Determine the (X, Y) coordinate at the center of the cell enclosing the given text.  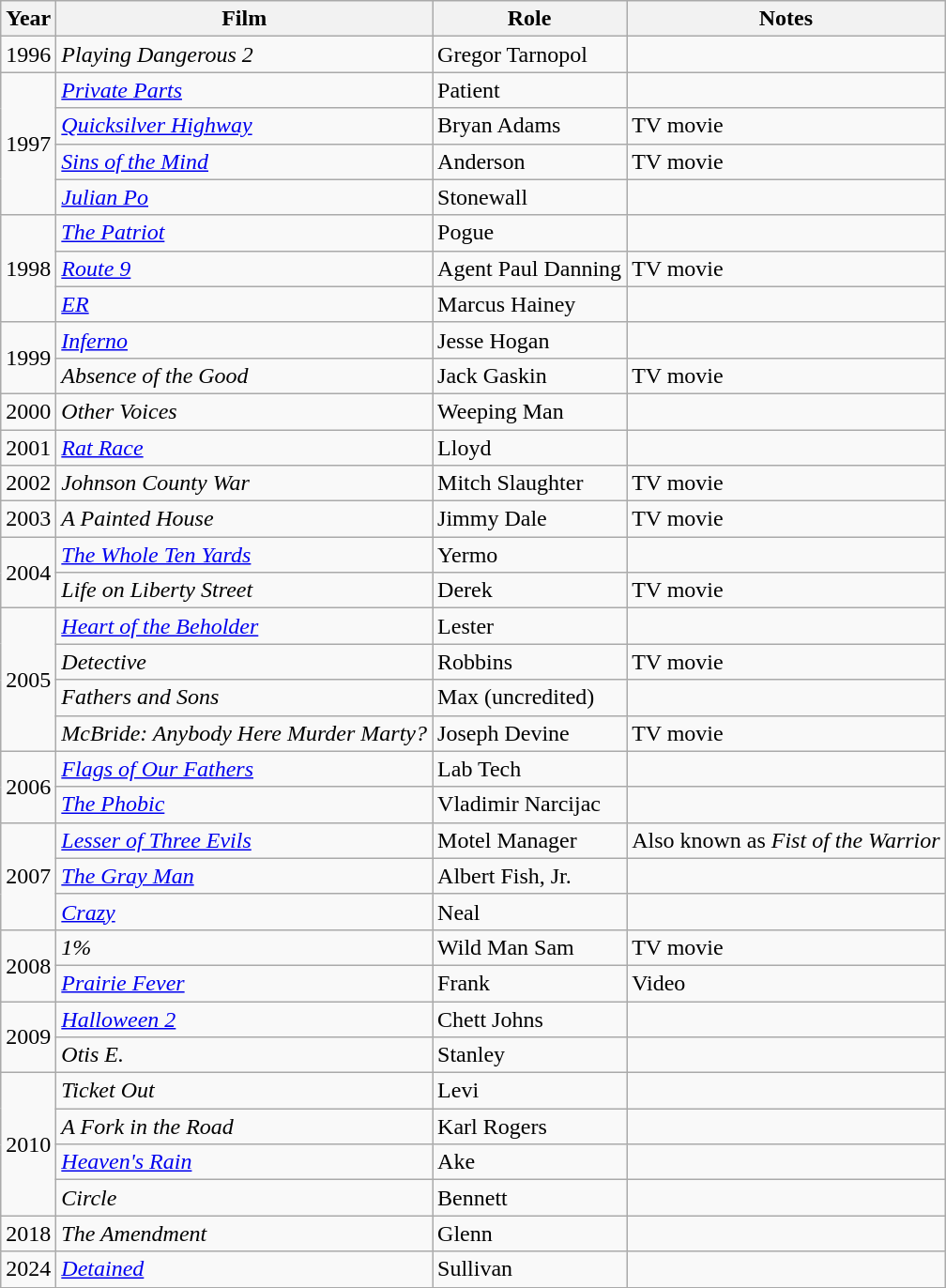
Wild Man Sam (529, 947)
2000 (28, 411)
2010 (28, 1144)
Joseph Devine (529, 733)
Jimmy Dale (529, 519)
Life on Liberty Street (244, 590)
Heart of the Beholder (244, 626)
1997 (28, 144)
Agent Paul Danning (529, 268)
Derek (529, 590)
Quicksilver Highway (244, 126)
Chett Johns (529, 1019)
Neal (529, 912)
Film (244, 19)
Circle (244, 1198)
Vladimir Narcijac (529, 805)
Flags of Our Fathers (244, 769)
Sullivan (529, 1269)
Other Voices (244, 411)
2006 (28, 787)
A Painted House (244, 519)
Karl Rogers (529, 1127)
Also known as Fist of the Warrior (786, 840)
Route 9 (244, 268)
Max (uncredited) (529, 698)
Playing Dangerous 2 (244, 54)
Video (786, 983)
Albert Fish, Jr. (529, 876)
Anderson (529, 161)
2007 (28, 876)
Jack Gaskin (529, 376)
Johnson County War (244, 483)
Lester (529, 626)
Ake (529, 1162)
The Phobic (244, 805)
2001 (28, 448)
Bryan Adams (529, 126)
1% (244, 947)
Prairie Fever (244, 983)
Motel Manager (529, 840)
Levi (529, 1091)
Lesser of Three Evils (244, 840)
Yermo (529, 555)
Stonewall (529, 197)
Detective (244, 662)
Jesse Hogan (529, 340)
Role (529, 19)
Pogue (529, 233)
Notes (786, 19)
The Whole Ten Yards (244, 555)
Lab Tech (529, 769)
Detained (244, 1269)
2003 (28, 519)
A Fork in the Road (244, 1127)
Halloween 2 (244, 1019)
Fathers and Sons (244, 698)
Stanley (529, 1055)
Weeping Man (529, 411)
Julian Po (244, 197)
The Amendment (244, 1234)
Ticket Out (244, 1091)
Frank (529, 983)
Marcus Hainey (529, 304)
ER (244, 304)
The Gray Man (244, 876)
Glenn (529, 1234)
The Patriot (244, 233)
Inferno (244, 340)
2024 (28, 1269)
Year (28, 19)
Private Parts (244, 90)
2002 (28, 483)
2018 (28, 1234)
Robbins (529, 662)
1999 (28, 358)
Crazy (244, 912)
Bennett (529, 1198)
Heaven's Rain (244, 1162)
2005 (28, 680)
2008 (28, 965)
Patient (529, 90)
Lloyd (529, 448)
Sins of the Mind (244, 161)
Rat Race (244, 448)
2009 (28, 1036)
Mitch Slaughter (529, 483)
2004 (28, 573)
Gregor Tarnopol (529, 54)
Absence of the Good (244, 376)
1996 (28, 54)
1998 (28, 268)
McBride: Anybody Here Murder Marty? (244, 733)
Otis E. (244, 1055)
